For the text-containing cell, return its midpoint in [x, y] coordinate format. 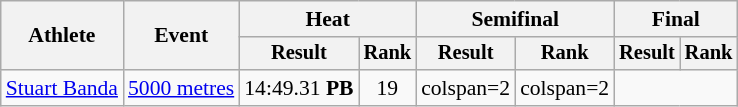
5000 metres [181, 88]
19 [388, 88]
Heat [328, 19]
14:49.31 PB [298, 88]
Event [181, 36]
Athlete [62, 36]
Stuart Banda [62, 88]
Semifinal [515, 19]
Final [676, 19]
